Search for the cell housing the specified text and yield its [x, y] center coordinate. 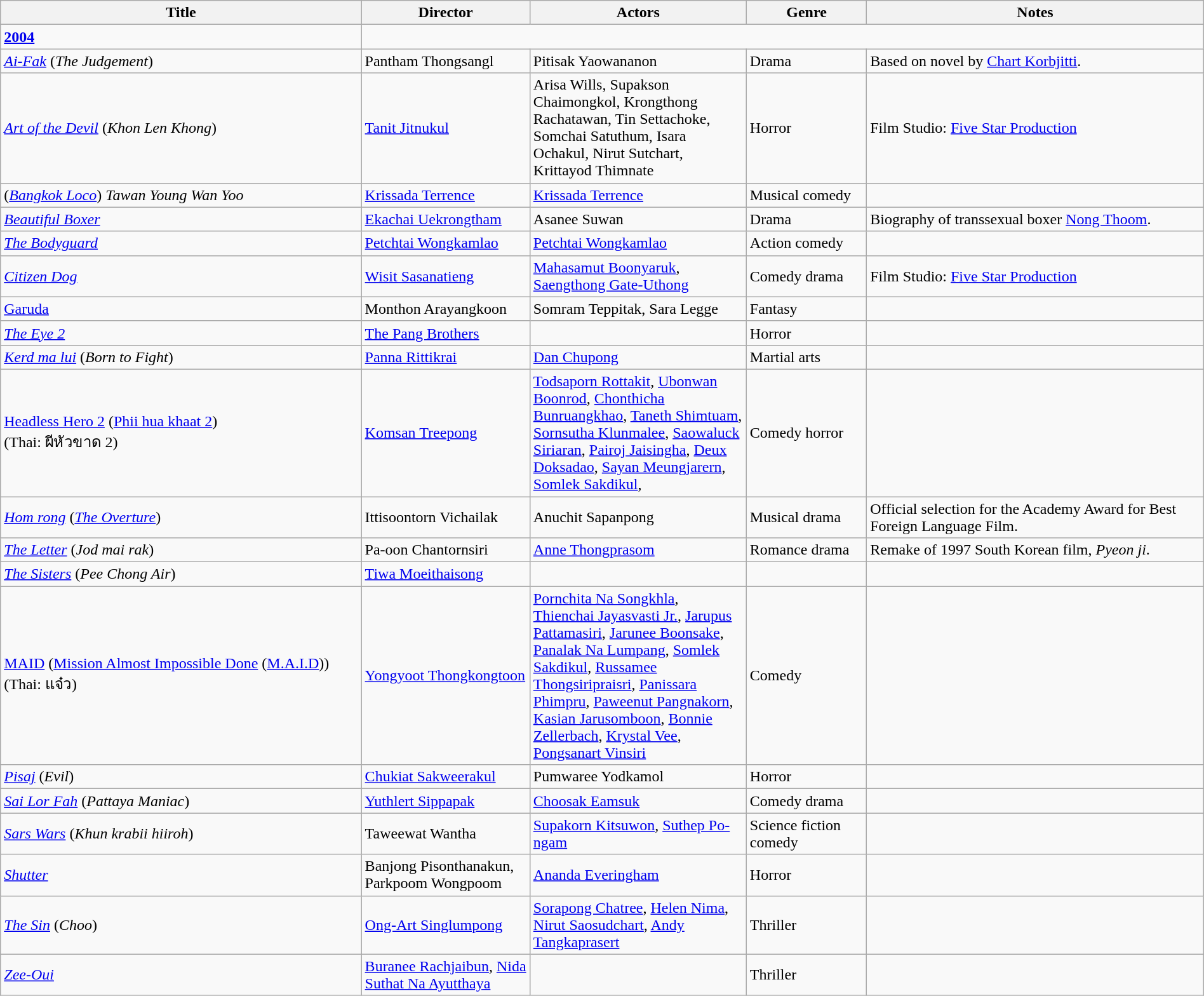
Panna Rittikrai [446, 357]
Comedy [806, 676]
Yongyoot Thongkongtoon [446, 676]
Remake of 1997 South Korean film, Pyeon ji. [1035, 550]
The Sin (Choo) [181, 925]
Beautiful Boxer [181, 219]
Notes [1035, 13]
Chukiat Sakweerakul [446, 777]
The Sisters (Pee Chong Air) [181, 574]
Musical comedy [806, 195]
Science fiction comedy [806, 833]
Komsan Treepong [446, 433]
Genre [806, 13]
Based on novel by Chart Korbjitti. [1035, 61]
Buranee Rachjaibun, Nida Suthat Na Ayutthaya [446, 974]
Headless Hero 2 (Phii hua khaat 2)(Thai: ผีหัวขาด 2) [181, 433]
Somram Teppitak, Sara Legge [638, 309]
Anuchit Sapanpong [638, 517]
Comedy horror [806, 433]
Wisit Sasanatieng [446, 276]
Sars Wars (Khun krabii hiiroh) [181, 833]
MAID (Mission Almost Impossible Done (M.A.I.D))(Thai: แจ๋ว) [181, 676]
Action comedy [806, 243]
Actors [638, 13]
Pisaj (Evil) [181, 777]
Director [446, 13]
Shutter [181, 875]
Asanee Suwan [638, 219]
Zee-Oui [181, 974]
Arisa Wills, Supakson Chaimongkol, Krongthong Rachatawan, Tin Settachoke, Somchai Satuthum, Isara Ochakul, Nirut Sutchart, Krittayod Thimnate [638, 128]
Anne Thongprasom [638, 550]
Yuthlert Sippapak [446, 801]
Choosak Eamsuk [638, 801]
Garuda [181, 309]
Martial arts [806, 357]
Art of the Devil (Khon Len Khong) [181, 128]
The Eye 2 [181, 333]
Citizen Dog [181, 276]
Musical drama [806, 517]
Sai Lor Fah (Pattaya Maniac) [181, 801]
Ekachai Uekrongtham [446, 219]
(Bangkok Loco) Tawan Young Wan Yoo [181, 195]
Hom rong (The Overture) [181, 517]
Pitisak Yaowananon [638, 61]
The Pang Brothers [446, 333]
Tanit Jitnukul [446, 128]
Taweewat Wantha [446, 833]
Supakorn Kitsuwon, Suthep Po-ngam [638, 833]
Pantham Thongsangl [446, 61]
Monthon Arayangkoon [446, 309]
Fantasy [806, 309]
Romance drama [806, 550]
Ai-Fak (The Judgement) [181, 61]
Pa-oon Chantornsiri [446, 550]
Banjong Pisonthanakun, Parkpoom Wongpoom [446, 875]
Sorapong Chatree, Helen Nima, Nirut Saosudchart, Andy Tangkaprasert [638, 925]
Official selection for the Academy Award for Best Foreign Language Film. [1035, 517]
Ittisoontorn Vichailak [446, 517]
Kerd ma lui (Born to Fight) [181, 357]
Biography of transsexual boxer Nong Thoom. [1035, 219]
The Letter (Jod mai rak) [181, 550]
Dan Chupong [638, 357]
Ananda Everingham [638, 875]
The Bodyguard [181, 243]
Ong-Art Singlumpong [446, 925]
2004 [181, 37]
Mahasamut Boonyaruk, Saengthong Gate-Uthong [638, 276]
Pumwaree Yodkamol [638, 777]
Title [181, 13]
Tiwa Moeithaisong [446, 574]
